Identify which cell holds the provided text, then report its (x, y) central coordinate. 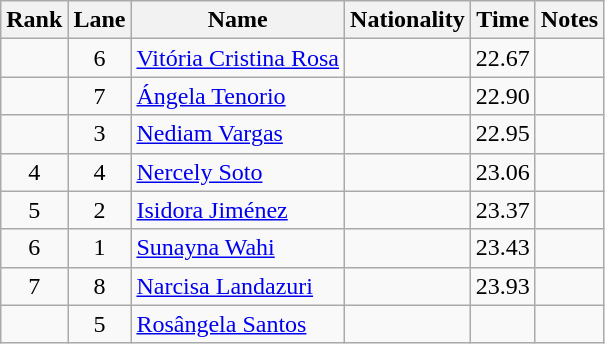
23.37 (502, 210)
Nercely Soto (238, 172)
Lane (100, 20)
Narcisa Landazuri (238, 286)
22.67 (502, 58)
Vitória Cristina Rosa (238, 58)
2 (100, 210)
Notes (569, 20)
22.90 (502, 96)
Rosângela Santos (238, 324)
3 (100, 134)
23.06 (502, 172)
23.93 (502, 286)
Nationality (408, 20)
Nediam Vargas (238, 134)
Ángela Tenorio (238, 96)
Time (502, 20)
Sunayna Wahi (238, 248)
1 (100, 248)
Name (238, 20)
8 (100, 286)
Rank (34, 20)
Isidora Jiménez (238, 210)
23.43 (502, 248)
22.95 (502, 134)
